Search for the cell housing the specified text and yield its (x, y) center coordinate. 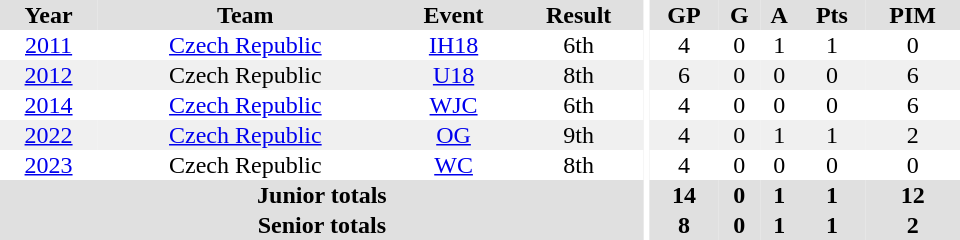
OG (454, 135)
U18 (454, 75)
G (740, 15)
Team (245, 15)
2023 (48, 165)
8 (684, 225)
Result (579, 15)
Junior totals (322, 195)
2022 (48, 135)
A (780, 15)
Year (48, 15)
PIM (912, 15)
IH18 (454, 45)
GP (684, 15)
2011 (48, 45)
9th (579, 135)
Senior totals (322, 225)
WJC (454, 105)
2012 (48, 75)
WC (454, 165)
Event (454, 15)
14 (684, 195)
Pts (832, 15)
12 (912, 195)
2014 (48, 105)
